For the text-containing cell, return its midpoint in (X, Y) coordinate format. 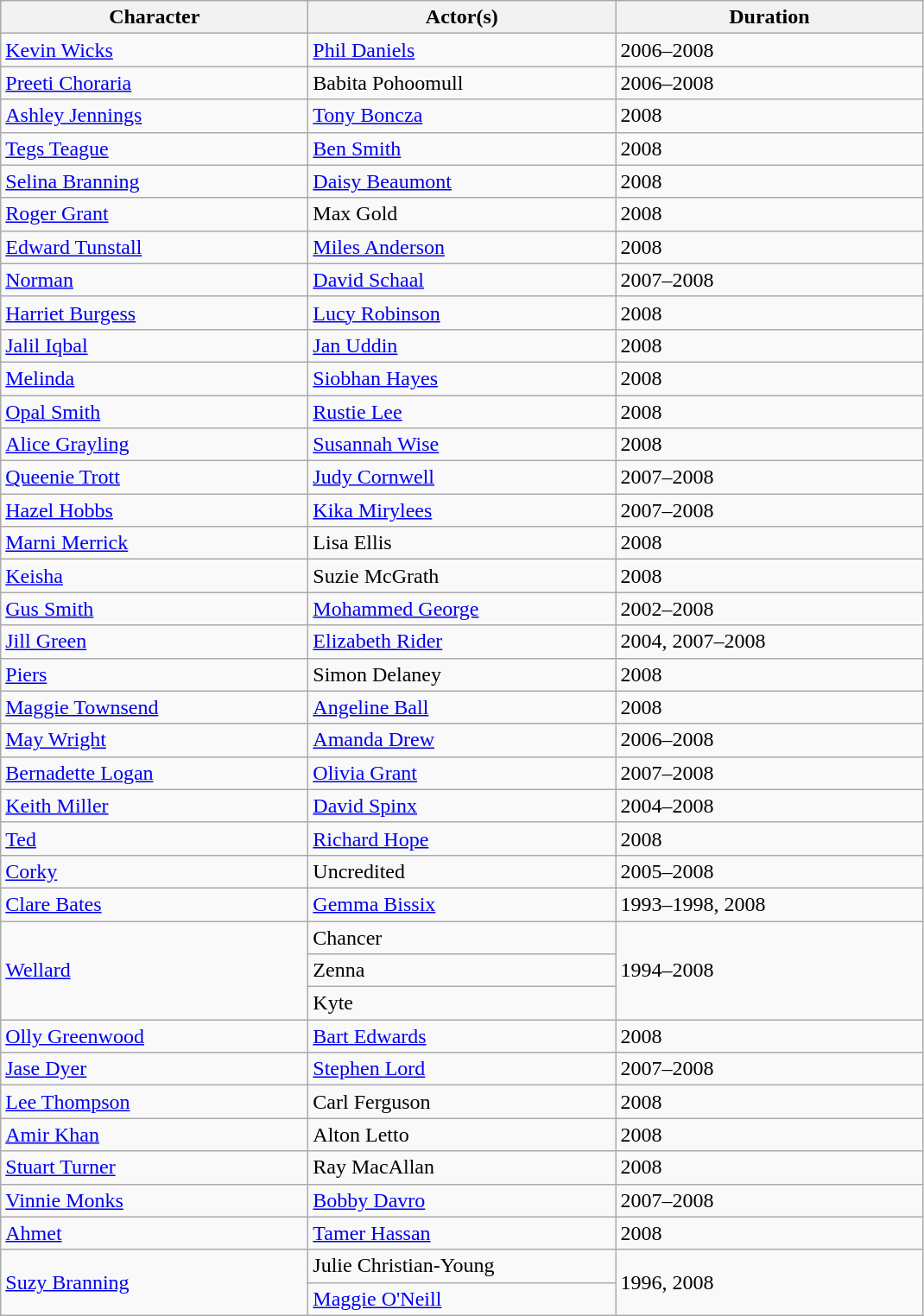
Stephen Lord (462, 1069)
Duration (769, 17)
Bobby Davro (462, 1200)
2004–2008 (769, 806)
Hazel Hobbs (155, 510)
Elizabeth Rider (462, 642)
Marni Merrick (155, 543)
Chancer (462, 937)
Roger Grant (155, 214)
Alton Letto (462, 1135)
Jase Dyer (155, 1069)
Angeline Ball (462, 707)
1994–2008 (769, 970)
2004, 2007–2008 (769, 642)
Ted (155, 838)
Judy Cornwell (462, 478)
Olly Greenwood (155, 1036)
Edward Tunstall (155, 247)
David Spinx (462, 806)
Selina Branning (155, 181)
Amir Khan (155, 1135)
2005–2008 (769, 871)
Suzie McGrath (462, 576)
Olivia Grant (462, 773)
Bart Edwards (462, 1036)
Gus Smith (155, 609)
Susannah Wise (462, 445)
May Wright (155, 740)
Carl Ferguson (462, 1102)
Stuart Turner (155, 1167)
Piers (155, 674)
Lisa Ellis (462, 543)
Max Gold (462, 214)
Gemma Bissix (462, 904)
Character (155, 17)
Mohammed George (462, 609)
Miles Anderson (462, 247)
Rustie Lee (462, 412)
Daisy Beaumont (462, 181)
Jill Green (155, 642)
Melinda (155, 378)
Kika Mirylees (462, 510)
Kevin Wicks (155, 50)
Richard Hope (462, 838)
Kyte (462, 1003)
1996, 2008 (769, 1282)
Harriet Burgess (155, 313)
Queenie Trott (155, 478)
Tamer Hassan (462, 1233)
Ray MacAllan (462, 1167)
Phil Daniels (462, 50)
Ben Smith (462, 149)
Lucy Robinson (462, 313)
Preeti Choraria (155, 83)
Wellard (155, 970)
Keith Miller (155, 806)
Maggie O'Neill (462, 1299)
Bernadette Logan (155, 773)
Clare Bates (155, 904)
Uncredited (462, 871)
Corky (155, 871)
Siobhan Hayes (462, 378)
Simon Delaney (462, 674)
Vinnie Monks (155, 1200)
Julie Christian-Young (462, 1266)
Ahmet (155, 1233)
Jan Uddin (462, 345)
Tegs Teague (155, 149)
Alice Grayling (155, 445)
David Schaal (462, 280)
Jalil Iqbal (155, 345)
2002–2008 (769, 609)
1993–1998, 2008 (769, 904)
Lee Thompson (155, 1102)
Suzy Branning (155, 1282)
Babita Pohoomull (462, 83)
Ashley Jennings (155, 116)
Zenna (462, 971)
Actor(s) (462, 17)
Norman (155, 280)
Maggie Townsend (155, 707)
Tony Boncza (462, 116)
Keisha (155, 576)
Amanda Drew (462, 740)
Opal Smith (155, 412)
